From the cell containing the given text, extract its center point as [X, Y] coordinate. 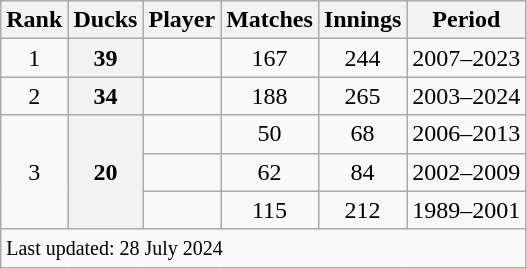
2003–2024 [466, 96]
244 [362, 58]
Player [182, 20]
2007–2023 [466, 58]
2002–2009 [466, 172]
188 [270, 96]
34 [106, 96]
115 [270, 210]
212 [362, 210]
Last updated: 28 July 2024 [264, 248]
2 [34, 96]
62 [270, 172]
Matches [270, 20]
Innings [362, 20]
50 [270, 134]
167 [270, 58]
39 [106, 58]
68 [362, 134]
20 [106, 172]
84 [362, 172]
1 [34, 58]
2006–2013 [466, 134]
Ducks [106, 20]
Rank [34, 20]
3 [34, 172]
1989–2001 [466, 210]
265 [362, 96]
Period [466, 20]
